Return the [x, y] coordinate for the center point of the cell that contains the specified text.  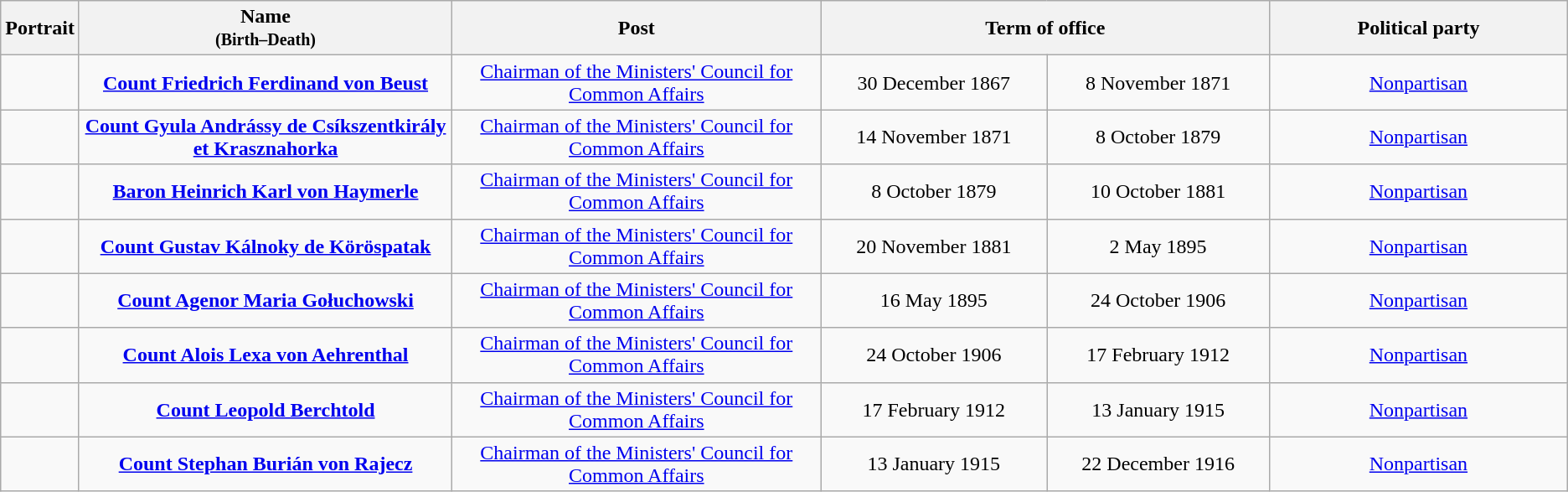
Political party [1419, 28]
Baron Heinrich Karl von Haymerle [265, 191]
8 November 1871 [1158, 82]
Portrait [40, 28]
10 October 1881 [1158, 191]
Count Gyula Andrássy de Csíkszentkirály et Krasznahorka [265, 137]
2 May 1895 [1158, 246]
30 December 1867 [934, 82]
16 May 1895 [934, 300]
Count Agenor Maria Gołuchowski [265, 300]
Count Leopold Berchtold [265, 409]
14 November 1871 [934, 137]
Term of office [1045, 28]
Post [637, 28]
Name(Birth–Death) [265, 28]
Count Gustav Kálnoky de Köröspatak [265, 246]
20 November 1881 [934, 246]
22 December 1916 [1158, 464]
Count Friedrich Ferdinand von Beust [265, 82]
Count Stephan Burián von Rajecz [265, 464]
Count Alois Lexa von Aehrenthal [265, 355]
